Find where the given text appears and provide that cell's center as [x, y] coordinate. 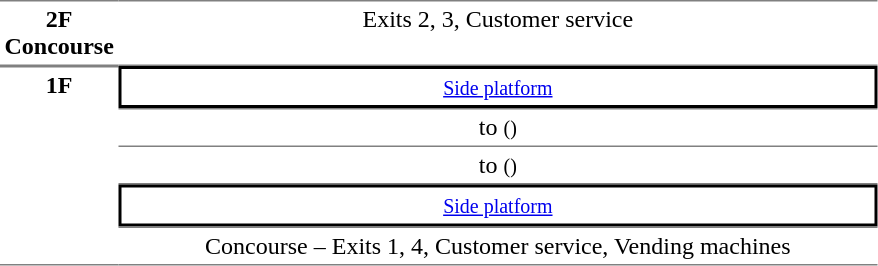
Concourse – Exits 1, 4, Customer service, Vending machines [498, 246]
2FConcourse [59, 33]
Exits 2, 3, Customer service [498, 33]
1F [59, 166]
